Detect which cell encompasses the target text, then output its [x, y] center coordinate. 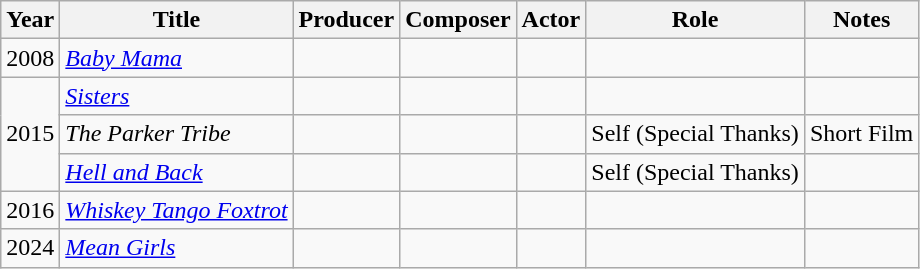
2008 [30, 58]
Composer [458, 20]
Baby Mama [176, 58]
Actor [551, 20]
The Parker Tribe [176, 134]
Producer [346, 20]
Whiskey Tango Foxtrot [176, 210]
Sisters [176, 96]
Title [176, 20]
Hell and Back [176, 172]
Role [696, 20]
2015 [30, 134]
Short Film [861, 134]
2024 [30, 248]
2016 [30, 210]
Mean Girls [176, 248]
Year [30, 20]
Notes [861, 20]
